Return the (X, Y) coordinate for the center point of the cell that contains the specified text.  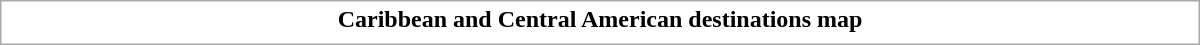
Caribbean and Central American destinations map (600, 19)
